Pinpoint the cell where the given text exists, returning its [x, y] midpoint coordinate. 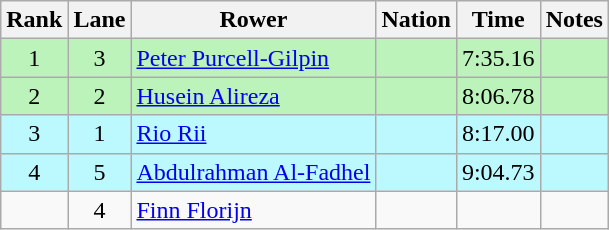
Husein Alireza [254, 96]
Rio Rii [254, 134]
Finn Florijn [254, 210]
Rower [254, 20]
Notes [574, 20]
9:04.73 [498, 172]
Peter Purcell-Gilpin [254, 58]
Nation [416, 20]
8:06.78 [498, 96]
5 [100, 172]
7:35.16 [498, 58]
Lane [100, 20]
8:17.00 [498, 134]
Rank [34, 20]
Time [498, 20]
Abdulrahman Al-Fadhel [254, 172]
